Identify which cell holds the provided text, then report its (X, Y) central coordinate. 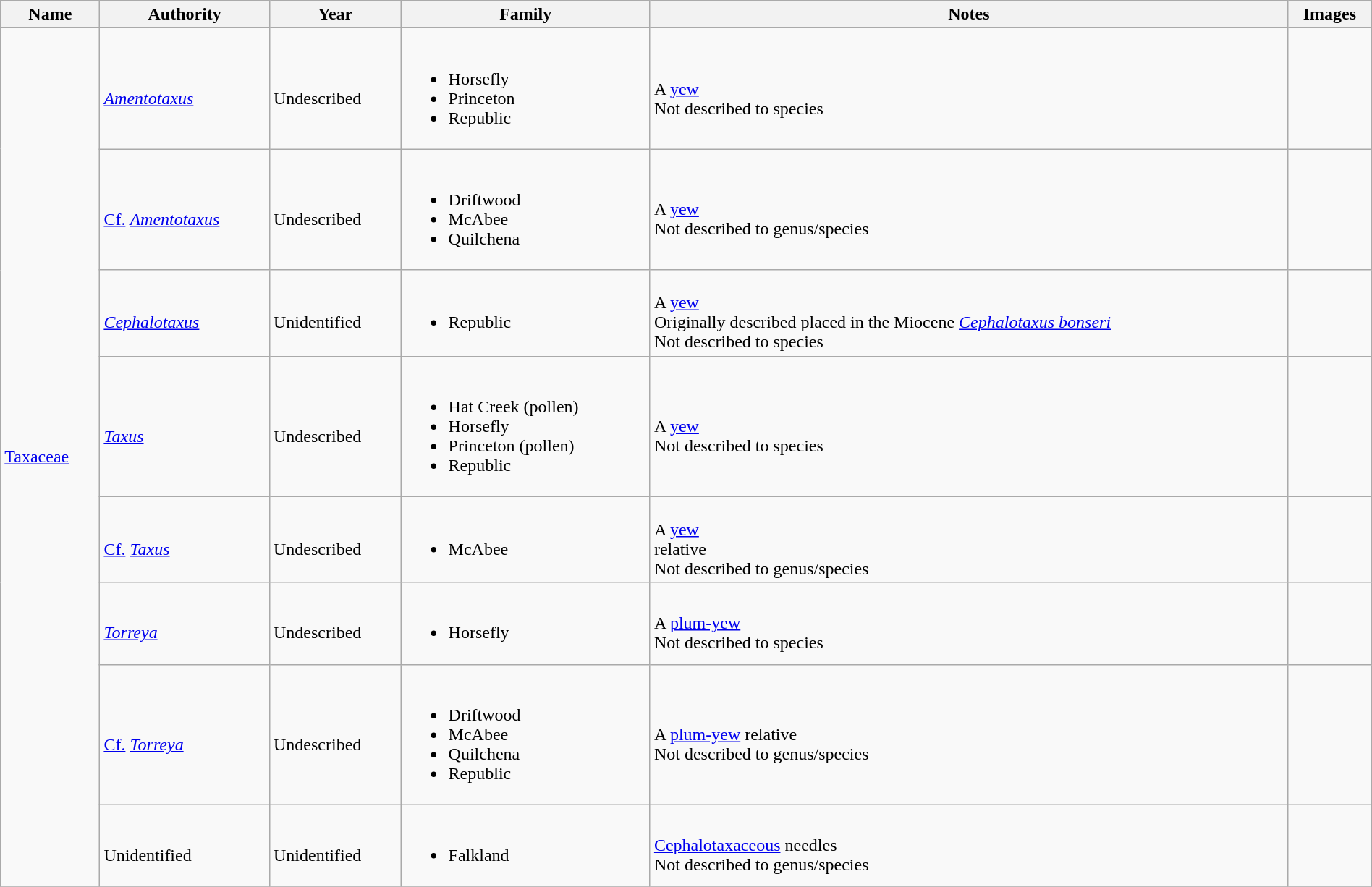
Family (525, 14)
Notes (968, 14)
Cf. Taxus (185, 540)
Cephalotaxus (185, 313)
DriftwoodMcAbeeQuilchena (525, 210)
A yewOriginally described placed in the Miocene Cephalotaxus bonseri Not described to species (968, 313)
Cf. Torreya (185, 734)
Year (335, 14)
A yew Not described to species (968, 88)
A plum-yew relative Not described to genus/species (968, 734)
Horsefly (525, 624)
DriftwoodMcAbeeQuilchenaRepublic (525, 734)
Name (51, 14)
A yewNot described to species (968, 426)
Falkland (525, 845)
Republic (525, 313)
Images (1329, 14)
A yew Not described to genus/species (968, 210)
Taxus (185, 426)
Torreya (185, 624)
HorseflyPrincetonRepublic (525, 88)
Taxaceae (51, 457)
A plum-yewNot described to species (968, 624)
Authority (185, 14)
Amentotaxus (185, 88)
Hat Creek (pollen)HorseflyPrinceton (pollen)Republic (525, 426)
A yew relative Not described to genus/species (968, 540)
Cf. Amentotaxus (185, 210)
McAbee (525, 540)
Cephalotaxaceous needles Not described to genus/species (968, 845)
